Return (X, Y) of the center of cell containing provided text 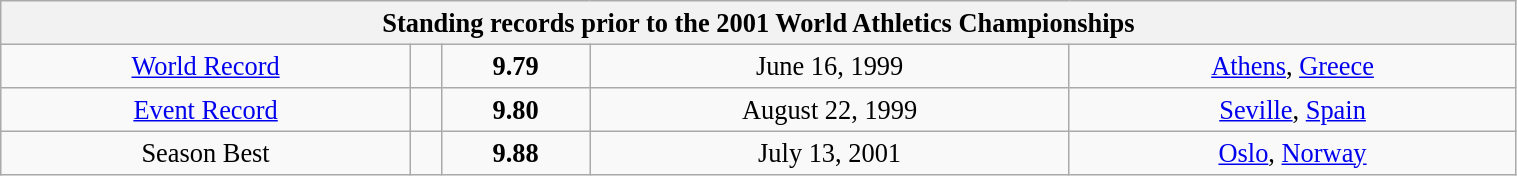
Season Best (206, 153)
Standing records prior to the 2001 World Athletics Championships (758, 22)
July 13, 2001 (830, 153)
Oslo, Norway (1292, 153)
9.80 (516, 109)
Event Record (206, 109)
August 22, 1999 (830, 109)
9.79 (516, 66)
World Record (206, 66)
June 16, 1999 (830, 66)
Seville, Spain (1292, 109)
Athens, Greece (1292, 66)
9.88 (516, 153)
